Detect which cell encompasses the target text, then output its [x, y] center coordinate. 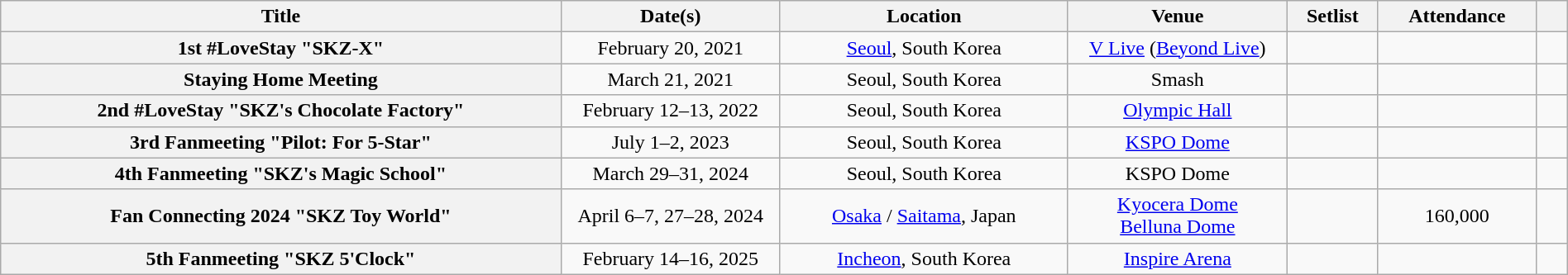
Inspire Arena [1178, 258]
Kyocera DomeBelluna Dome [1178, 216]
Date(s) [670, 17]
1st #LoveStay "SKZ-X" [281, 48]
Fan Connecting 2024 "SKZ Toy World" [281, 216]
March 29–31, 2024 [670, 173]
Setlist [1332, 17]
Title [281, 17]
3rd Fanmeeting "Pilot: For 5-Star" [281, 142]
4th Fanmeeting "SKZ's Magic School" [281, 173]
Staying Home Meeting [281, 79]
Olympic Hall [1178, 111]
February 20, 2021 [670, 48]
Osaka / Saitama, Japan [924, 216]
April 6–7, 27–28, 2024 [670, 216]
2nd #LoveStay "SKZ's Chocolate Factory" [281, 111]
February 14–16, 2025 [670, 258]
160,000 [1457, 216]
July 1–2, 2023 [670, 142]
February 12–13, 2022 [670, 111]
Smash [1178, 79]
Attendance [1457, 17]
Incheon, South Korea [924, 258]
5th Fanmeeting "SKZ 5'Clock" [281, 258]
Venue [1178, 17]
V Live (Beyond Live) [1178, 48]
Location [924, 17]
March 21, 2021 [670, 79]
